Search for the cell housing the specified text and yield its [x, y] center coordinate. 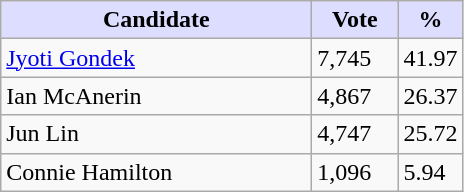
25.72 [430, 134]
% [430, 20]
Jyoti Gondek [156, 58]
41.97 [430, 58]
Vote [355, 20]
Ian McAnerin [156, 96]
Candidate [156, 20]
1,096 [355, 172]
5.94 [430, 172]
4,747 [355, 134]
Jun Lin [156, 134]
26.37 [430, 96]
4,867 [355, 96]
Connie Hamilton [156, 172]
7,745 [355, 58]
